From the cell containing the given text, extract its center point as [x, y] coordinate. 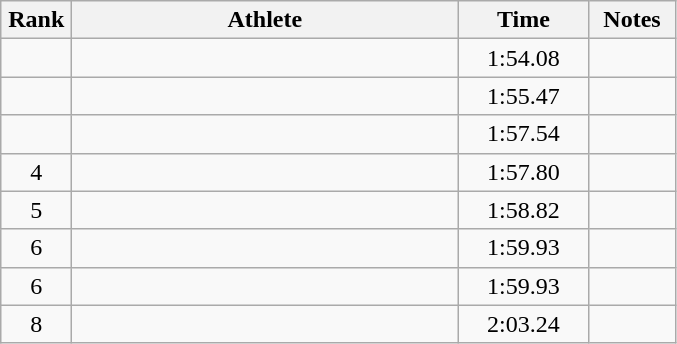
2:03.24 [524, 324]
1:57.54 [524, 134]
4 [36, 172]
Notes [632, 20]
8 [36, 324]
Rank [36, 20]
5 [36, 210]
1:58.82 [524, 210]
Athlete [265, 20]
Time [524, 20]
1:54.08 [524, 58]
1:55.47 [524, 96]
1:57.80 [524, 172]
